Provide the [X, Y] coordinate of the cell's center where the given text is located.  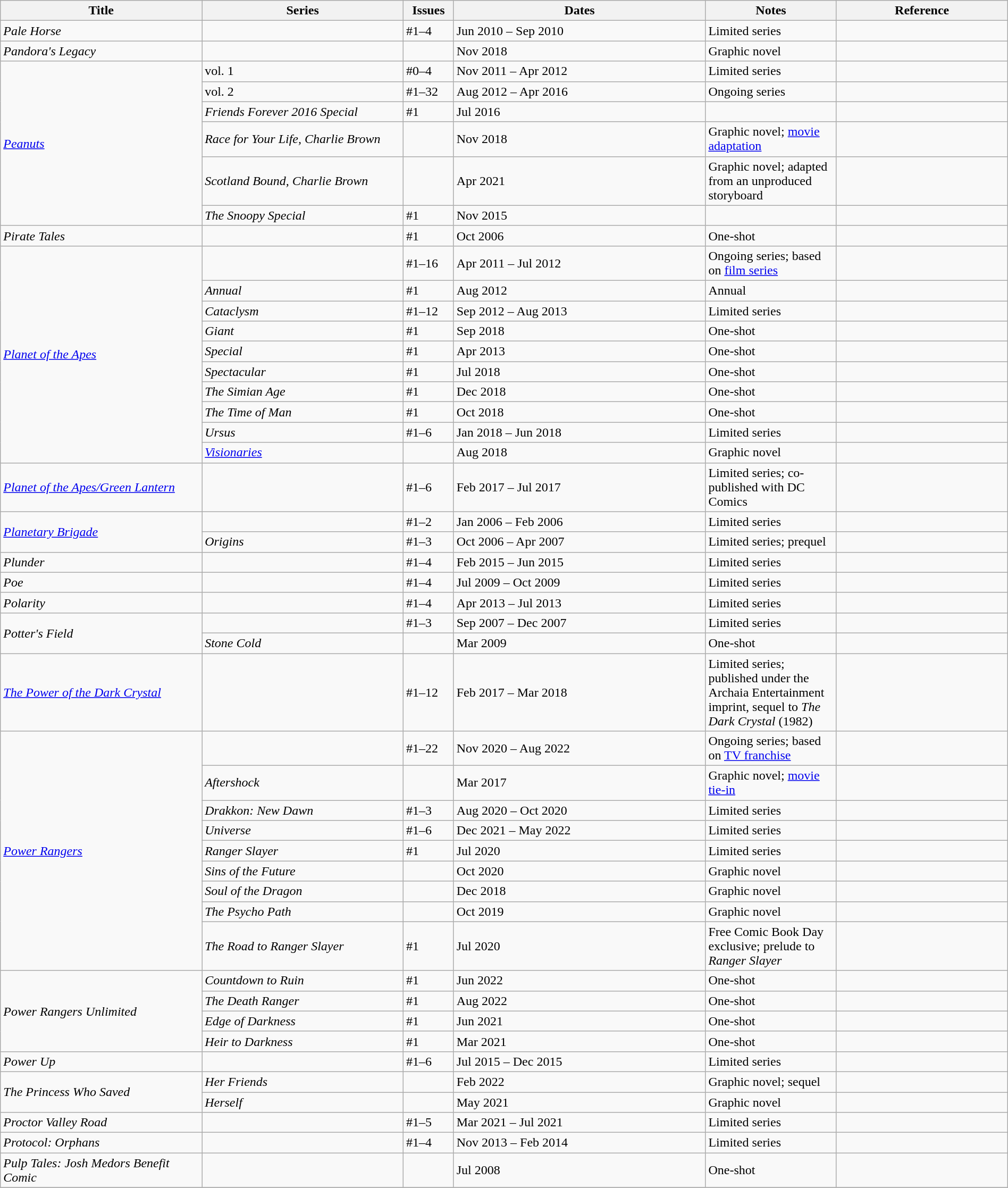
Jan 2018 – Jun 2018 [579, 432]
Oct 2006 [579, 236]
Her Friends [303, 1082]
Planetary Brigade [101, 532]
Apr 2011 – Jul 2012 [579, 263]
Jul 2016 [579, 112]
Universe [303, 831]
Series [303, 11]
Pale Horse [101, 31]
Graphic novel; movie tie-in [771, 783]
Giant [303, 331]
Jun 2021 [579, 1021]
Apr 2013 – Jul 2013 [579, 603]
Jul 2008 [579, 1170]
The Time of Man [303, 412]
Ursus [303, 432]
Stone Cold [303, 643]
Mar 2021 – Jul 2021 [579, 1123]
Peanuts [101, 144]
Limited series; prequel [771, 542]
Aug 2012 [579, 290]
Mar 2017 [579, 783]
Race for Your Life, Charlie Brown [303, 139]
Notes [771, 11]
The Death Ranger [303, 1001]
#1–16 [429, 263]
#1–2 [429, 522]
#0–4 [429, 71]
Aftershock [303, 783]
Ranger Slayer [303, 851]
Limited series; published under the Archaia Entertainment imprint, sequel to The Dark Crystal (1982) [771, 692]
Title [101, 11]
Jun 2022 [579, 981]
Mar 2021 [579, 1041]
Jul 2009 – Oct 2009 [579, 582]
Pulp Tales: Josh Medors Benefit Comic [101, 1170]
Apr 2013 [579, 352]
The Simian Age [303, 392]
Nov 2013 – Feb 2014 [579, 1143]
Oct 2020 [579, 871]
Dec 2021 – May 2022 [579, 831]
The Princess Who Saved [101, 1092]
Oct 2006 – Apr 2007 [579, 542]
The Snoopy Special [303, 215]
#1–5 [429, 1123]
Special [303, 352]
Drakkon: New Dawn [303, 810]
Feb 2022 [579, 1082]
Pirate Tales [101, 236]
Free Comic Book Day exclusive; prelude to Ranger Slayer [771, 946]
Soul of the Dragon [303, 891]
Graphic novel; sequel [771, 1082]
Pandora's Legacy [101, 51]
Aug 2012 – Apr 2016 [579, 91]
Sep 2018 [579, 331]
Countdown to Ruin [303, 981]
Friends Forever 2016 Special [303, 112]
Ongoing series [771, 91]
Ongoing series; based on TV franchise [771, 749]
Plunder [101, 562]
Power Rangers [101, 851]
Heir to Darkness [303, 1041]
Herself [303, 1102]
Feb 2017 – Mar 2018 [579, 692]
May 2021 [579, 1102]
Sins of the Future [303, 871]
Spectacular [303, 372]
Aug 2020 – Oct 2020 [579, 810]
Mar 2009 [579, 643]
Jul 2015 – Dec 2015 [579, 1061]
Protocol: Orphans [101, 1143]
Planet of the Apes/Green Lantern [101, 487]
Cataclysm [303, 311]
Polarity [101, 603]
Sep 2012 – Aug 2013 [579, 311]
vol. 2 [303, 91]
#1–32 [429, 91]
Nov 2020 – Aug 2022 [579, 749]
Edge of Darkness [303, 1021]
Issues [429, 11]
Visionaries [303, 453]
Dates [579, 11]
Oct 2018 [579, 412]
Graphic novel; adapted from an unproduced storyboard [771, 181]
Oct 2019 [579, 911]
Scotland Bound, Charlie Brown [303, 181]
Reference [922, 11]
Feb 2015 – Jun 2015 [579, 562]
The Power of the Dark Crystal [101, 692]
Ongoing series; based on film series [771, 263]
Sep 2007 – Dec 2007 [579, 623]
Jun 2010 – Sep 2010 [579, 31]
The Road to Ranger Slayer [303, 946]
vol. 1 [303, 71]
Jul 2018 [579, 372]
Jan 2006 – Feb 2006 [579, 522]
Poe [101, 582]
Aug 2018 [579, 453]
Potter's Field [101, 633]
Graphic novel; movie adaptation [771, 139]
Nov 2015 [579, 215]
Aug 2022 [579, 1001]
Power Rangers Unlimited [101, 1011]
Nov 2011 – Apr 2012 [579, 71]
Limited series; co-published with DC Comics [771, 487]
Apr 2021 [579, 181]
Origins [303, 542]
Feb 2017 – Jul 2017 [579, 487]
Proctor Valley Road [101, 1123]
Planet of the Apes [101, 354]
#1–22 [429, 749]
The Psycho Path [303, 911]
Power Up [101, 1061]
